For the text-containing cell, return its midpoint in (x, y) coordinate format. 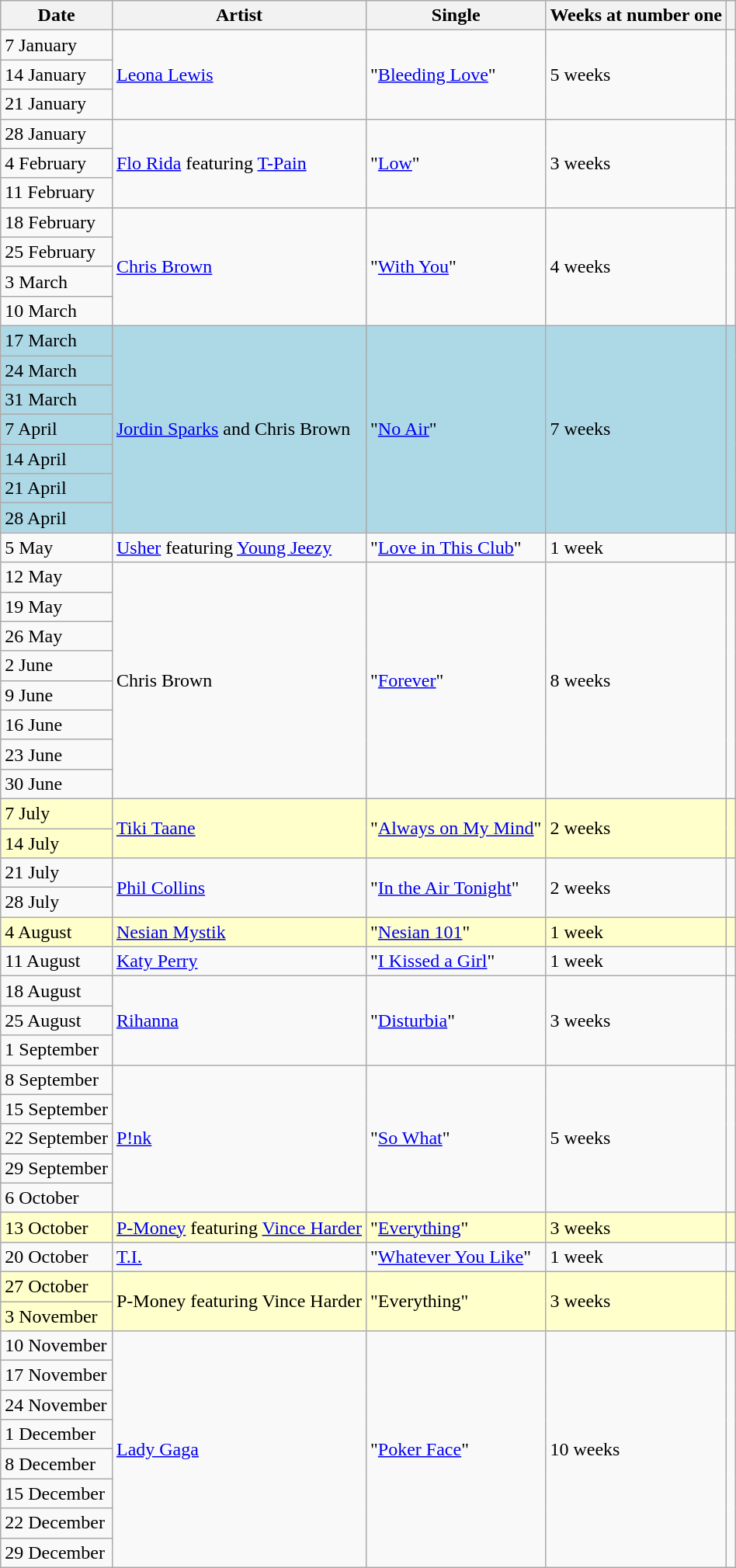
15 December (57, 1493)
18 February (57, 222)
12 May (57, 577)
10 weeks (637, 1449)
31 March (57, 400)
Date (57, 16)
19 May (57, 607)
7 April (57, 429)
Rihanna (239, 1020)
4 February (57, 163)
21 July (57, 873)
24 November (57, 1405)
4 weeks (637, 266)
14 January (57, 75)
"In the Air Tonight" (457, 888)
Nesian Mystik (239, 932)
Artist (239, 16)
"Always on My Mind" (457, 828)
6 October (57, 1198)
Tiki Taane (239, 828)
22 December (57, 1523)
T.I. (239, 1257)
7 July (57, 813)
Lady Gaga (239, 1449)
"Forever" (457, 680)
9 June (57, 695)
"I Kissed a Girl" (457, 961)
"Poker Face" (457, 1449)
3 March (57, 281)
29 December (57, 1552)
Weeks at number one (637, 16)
28 April (57, 518)
10 March (57, 311)
21 April (57, 488)
2 June (57, 666)
5 May (57, 548)
14 July (57, 843)
13 October (57, 1227)
Leona Lewis (239, 75)
28 January (57, 134)
"So What" (457, 1139)
7 weeks (637, 429)
7 January (57, 45)
27 October (57, 1286)
Flo Rida featuring T-Pain (239, 163)
29 September (57, 1168)
17 November (57, 1375)
Single (457, 16)
"Low" (457, 163)
25 February (57, 252)
26 May (57, 636)
11 February (57, 193)
30 June (57, 784)
22 September (57, 1139)
"Disturbia" (457, 1020)
18 August (57, 991)
20 October (57, 1257)
P!nk (239, 1139)
"With You" (457, 266)
"No Air" (457, 429)
1 September (57, 1050)
4 August (57, 932)
Katy Perry (239, 961)
25 August (57, 1020)
Usher featuring Young Jeezy (239, 548)
8 December (57, 1464)
24 March (57, 370)
17 March (57, 340)
Jordin Sparks and Chris Brown (239, 429)
"Bleeding Love" (457, 75)
8 weeks (637, 680)
28 July (57, 902)
"Love in This Club" (457, 548)
11 August (57, 961)
1 December (57, 1434)
3 November (57, 1316)
Phil Collins (239, 888)
8 September (57, 1080)
14 April (57, 459)
10 November (57, 1346)
15 September (57, 1109)
21 January (57, 104)
"Nesian 101" (457, 932)
23 June (57, 754)
16 June (57, 725)
"Whatever You Like" (457, 1257)
